Scan for the cell matching the given text and deliver its [x, y] coordinate at center. 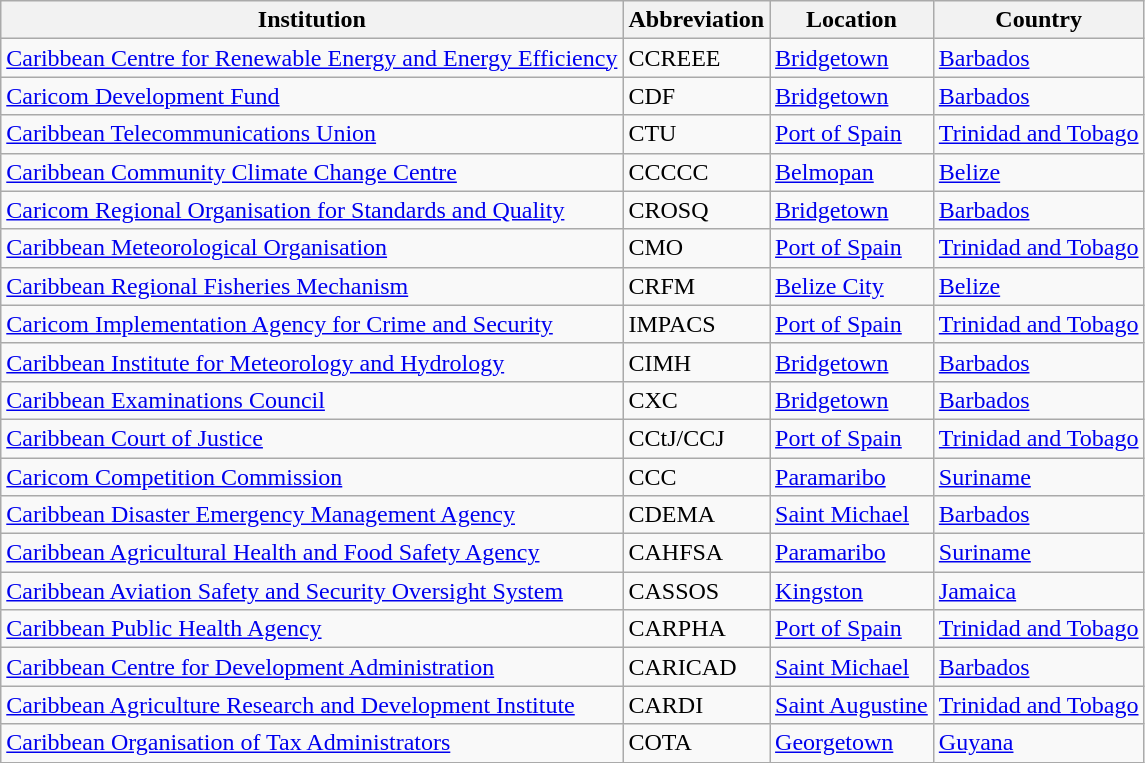
Caribbean Regional Fisheries Mechanism [312, 286]
Country [1038, 20]
Caribbean Agricultural Health and Food Safety Agency [312, 553]
CAHFSA [696, 553]
Caribbean Centre for Renewable Energy and Energy Efficiency [312, 58]
Caribbean Examinations Council [312, 400]
Caribbean Court of Justice [312, 438]
Caribbean Disaster Emergency Management Agency [312, 515]
Abbreviation [696, 20]
CMO [696, 248]
Caribbean Organisation of Tax Administrators [312, 743]
CCREEE [696, 58]
Saint Augustine [852, 705]
Belmopan [852, 172]
Caribbean Community Climate Change Centre [312, 172]
CASSOS [696, 591]
CIMH [696, 362]
CCCCC [696, 172]
CRFM [696, 286]
CARICAD [696, 667]
Caricom Regional Organisation for Standards and Quality [312, 210]
Caribbean Institute for Meteorology and Hydrology [312, 362]
Institution [312, 20]
CCC [696, 477]
Caribbean Aviation Safety and Security Oversight System [312, 591]
Belize City [852, 286]
Georgetown [852, 743]
Caricom Implementation Agency for Crime and Security [312, 324]
CCtJ/CCJ [696, 438]
CTU [696, 134]
Caricom Competition Commission [312, 477]
Jamaica [1038, 591]
Caribbean Telecommunications Union [312, 134]
Caribbean Agriculture Research and Development Institute [312, 705]
COTA [696, 743]
CDEMA [696, 515]
CDF [696, 96]
IMPACS [696, 324]
Kingston [852, 591]
Location [852, 20]
CARPHA [696, 629]
Caricom Development Fund [312, 96]
Caribbean Meteorological Organisation [312, 248]
Caribbean Public Health Agency [312, 629]
CARDI [696, 705]
CXC [696, 400]
CROSQ [696, 210]
Guyana [1038, 743]
Caribbean Centre for Development Administration [312, 667]
